Find where the given text appears and provide that cell's center as [X, Y] coordinate. 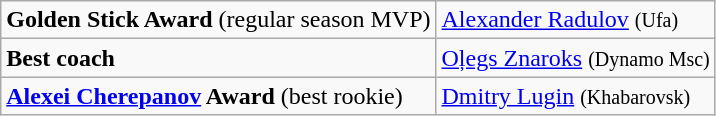
Golden Stick Award (regular season MVP) [218, 20]
Best coach [218, 58]
Dmitry Lugin (Khabarovsk) [576, 96]
Oļegs Znaroks (Dynamo Msc) [576, 58]
Alexander Radulov (Ufa) [576, 20]
Alexei Cherepanov Award (best rookie) [218, 96]
